Determine the (x, y) coordinate at the center of the cell enclosing the given text.  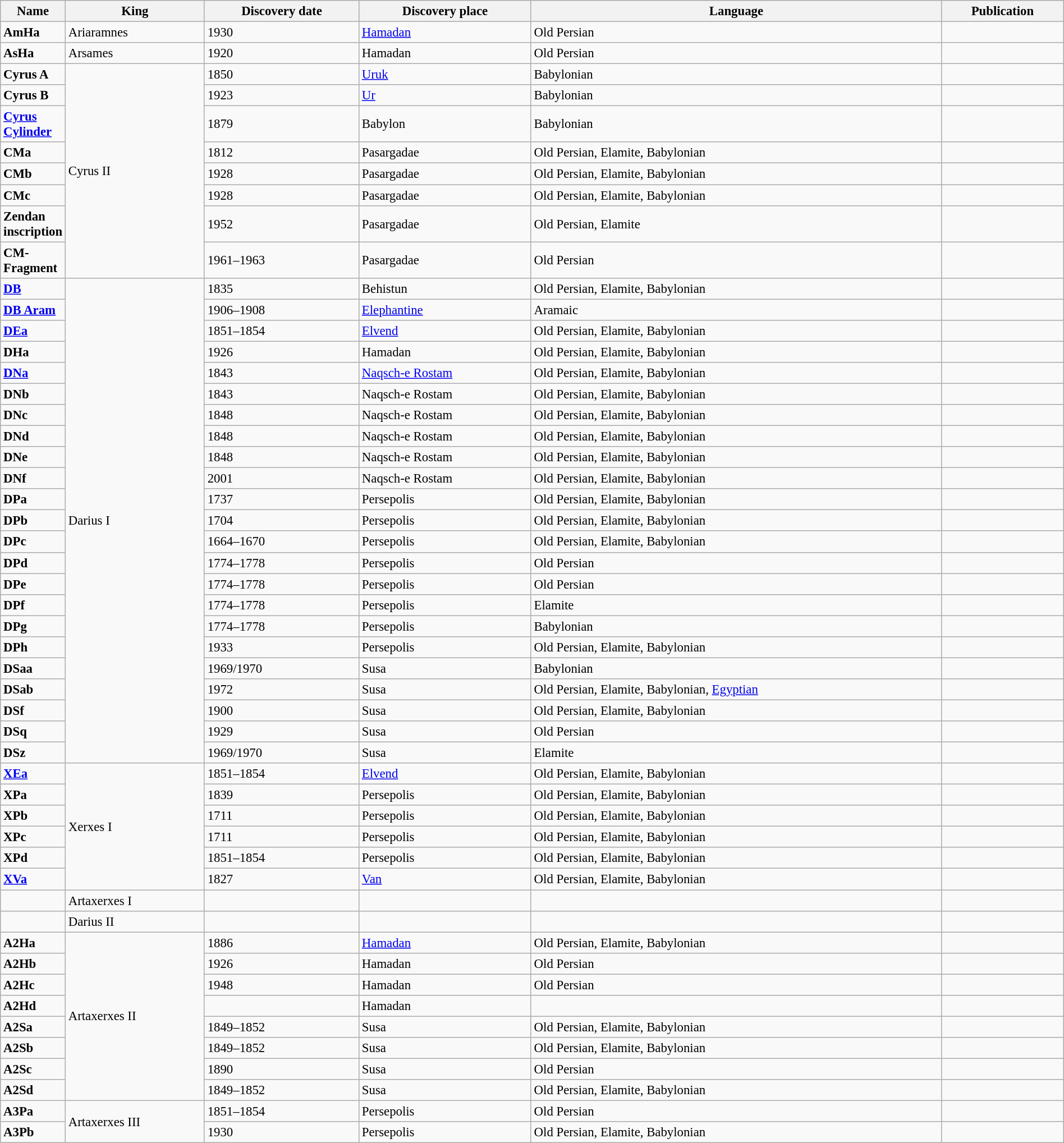
A2Sa (33, 1027)
Uruk (446, 75)
XVa (33, 879)
1972 (282, 690)
1664–1670 (282, 542)
DPd (33, 563)
Behistun (446, 288)
1948 (282, 985)
XPd (33, 858)
DNd (33, 437)
1920 (282, 53)
1923 (282, 95)
1890 (282, 1069)
1737 (282, 499)
DSf (33, 710)
1929 (282, 732)
Xerxes I (135, 827)
A2Hb (33, 963)
1827 (282, 879)
AmHa (33, 33)
1850 (282, 75)
Arsames (135, 53)
Cyrus A (33, 75)
DNb (33, 394)
DB Aram (33, 310)
1900 (282, 710)
1886 (282, 943)
DPc (33, 542)
XPc (33, 837)
A2Sc (33, 1069)
Cyrus B (33, 95)
Darius I (135, 521)
1952 (282, 223)
A2Ha (33, 943)
1704 (282, 521)
1961–1963 (282, 260)
1812 (282, 153)
1839 (282, 795)
Artaxerxes III (135, 1122)
DPf (33, 605)
Ariaramnes (135, 33)
Old Persian, Elamite, Babylonian, Egyptian (736, 690)
DPa (33, 499)
AsHa (33, 53)
XEa (33, 774)
Zendan inscription (33, 223)
DSz (33, 753)
XPa (33, 795)
Elephantine (446, 310)
Publication (1003, 11)
DNf (33, 479)
DPg (33, 626)
Cyrus Cylinder (33, 125)
DHa (33, 352)
Ur (446, 95)
A2Sd (33, 1090)
DNc (33, 415)
A2Hd (33, 1006)
A2Hc (33, 985)
DSab (33, 690)
DSq (33, 732)
Cyrus II (135, 171)
King (135, 11)
Aramaic (736, 310)
Artaxerxes II (135, 1017)
A3Pb (33, 1132)
DEa (33, 331)
Name (33, 11)
1835 (282, 288)
Darius II (135, 921)
CMa (33, 153)
DPe (33, 584)
DSaa (33, 668)
XPb (33, 816)
CMb (33, 174)
CMc (33, 195)
A3Pa (33, 1112)
Language (736, 11)
Discovery place (446, 11)
Artaxerxes I (135, 901)
Old Persian, Elamite (736, 223)
2001 (282, 479)
DPb (33, 521)
1933 (282, 648)
DNe (33, 457)
Babylon (446, 125)
DB (33, 288)
Discovery date (282, 11)
DNa (33, 373)
CM-Fragment (33, 260)
Van (446, 879)
A2Sb (33, 1048)
1906–1908 (282, 310)
DPh (33, 648)
1879 (282, 125)
